Capture the cell that displays the provided text and extract its [X, Y] central coordinate. 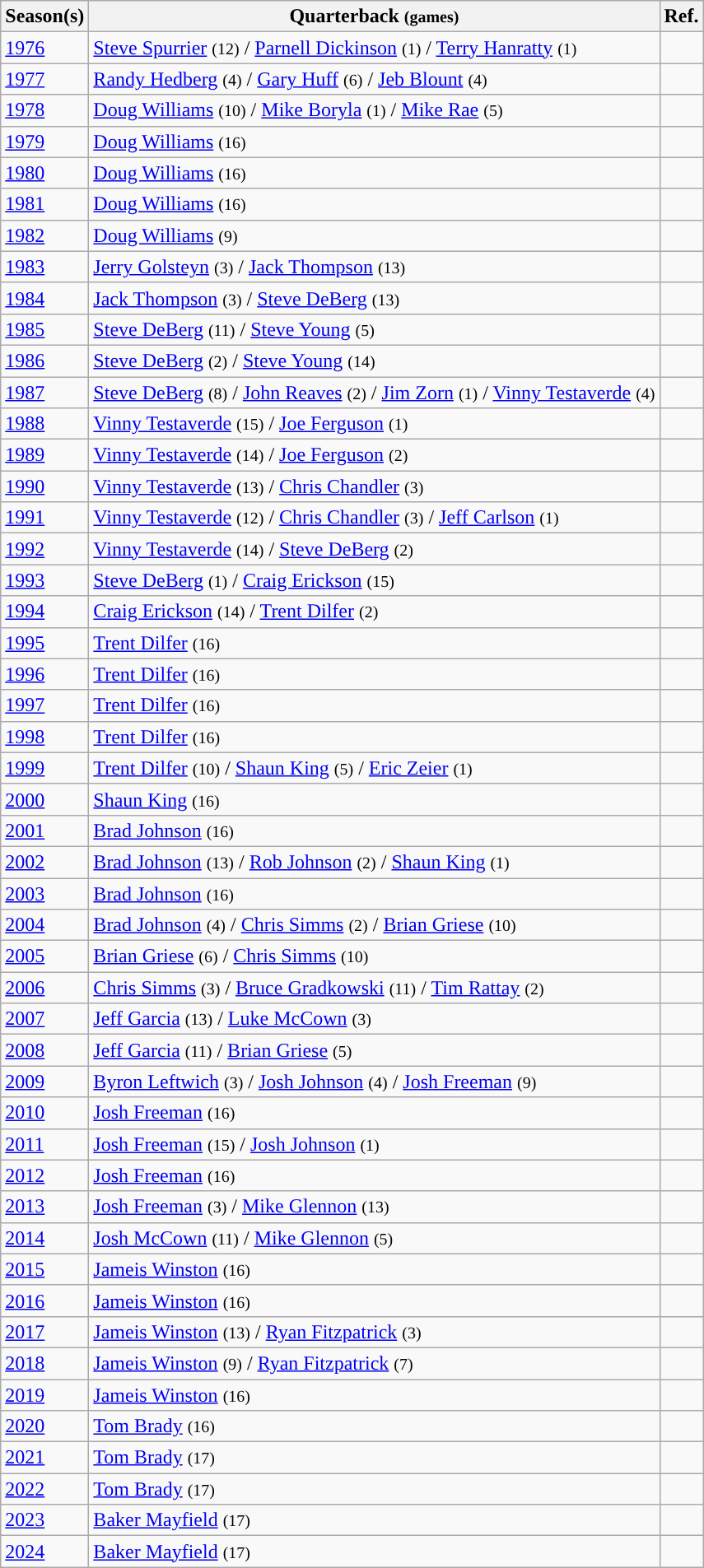
2024 [44, 1552]
2013 [44, 1207]
Vinny Testaverde (13) / Chris Chandler (3) [374, 486]
2017 [44, 1332]
1991 [44, 518]
Doug Williams (9) [374, 235]
1994 [44, 612]
Trent Dilfer (10) / Shaun King (5) / Eric Zeier (1) [374, 768]
Quarterback (games) [374, 16]
2006 [44, 988]
Byron Leftwich (3) / Josh Johnson (4) / Josh Freeman (9) [374, 1082]
Chris Simms (3) / Bruce Gradkowski (11) / Tim Rattay (2) [374, 988]
1983 [44, 267]
Craig Erickson (14) / Trent Dilfer (2) [374, 612]
2019 [44, 1395]
1978 [44, 110]
Ref. [682, 16]
Vinny Testaverde (12) / Chris Chandler (3) / Jeff Carlson (1) [374, 518]
1992 [44, 549]
2007 [44, 1019]
2002 [44, 862]
Vinny Testaverde (14) / Joe Ferguson (2) [374, 455]
Jameis Winston (9) / Ryan Fitzpatrick (7) [374, 1363]
Jeff Garcia (11) / Brian Griese (5) [374, 1050]
1984 [44, 298]
Season(s) [44, 16]
1990 [44, 486]
2016 [44, 1300]
2020 [44, 1426]
1993 [44, 580]
Vinny Testaverde (14) / Steve DeBerg (2) [374, 549]
1982 [44, 235]
Josh Freeman (15) / Josh Johnson (1) [374, 1144]
1987 [44, 393]
2023 [44, 1520]
Josh McCown (11) / Mike Glennon (5) [374, 1238]
Steve DeBerg (8) / John Reaves (2) / Jim Zorn (1) / Vinny Testaverde (4) [374, 393]
2022 [44, 1489]
Brian Griese (6) / Chris Simms (10) [374, 956]
1996 [44, 674]
1989 [44, 455]
1997 [44, 705]
Doug Williams (10) / Mike Boryla (1) / Mike Rae (5) [374, 110]
Steve DeBerg (11) / Steve Young (5) [374, 329]
Vinny Testaverde (15) / Joe Ferguson (1) [374, 424]
1979 [44, 142]
2001 [44, 831]
Jerry Golsteyn (3) / Jack Thompson (13) [374, 267]
2012 [44, 1175]
Steve Spurrier (12) / Parnell Dickinson (1) / Terry Hanratty (1) [374, 48]
Jameis Winston (13) / Ryan Fitzpatrick (3) [374, 1332]
2011 [44, 1144]
1999 [44, 768]
Tom Brady (16) [374, 1426]
Brad Johnson (13) / Rob Johnson (2) / Shaun King (1) [374, 862]
2010 [44, 1113]
2004 [44, 925]
2000 [44, 799]
2003 [44, 893]
Steve DeBerg (1) / Craig Erickson (15) [374, 580]
2021 [44, 1458]
2014 [44, 1238]
Randy Hedberg (4) / Gary Huff (6) / Jeb Blount (4) [374, 79]
1981 [44, 204]
Josh Freeman (3) / Mike Glennon (13) [374, 1207]
Shaun King (16) [374, 799]
1980 [44, 173]
1988 [44, 424]
1976 [44, 48]
2015 [44, 1269]
1986 [44, 361]
Jack Thompson (3) / Steve DeBerg (13) [374, 298]
1995 [44, 643]
1998 [44, 737]
2005 [44, 956]
2008 [44, 1050]
2009 [44, 1082]
Steve DeBerg (2) / Steve Young (14) [374, 361]
1977 [44, 79]
Jeff Garcia (13) / Luke McCown (3) [374, 1019]
1985 [44, 329]
2018 [44, 1363]
Brad Johnson (4) / Chris Simms (2) / Brian Griese (10) [374, 925]
